Identify which cell holds the provided text, then report its [X, Y] central coordinate. 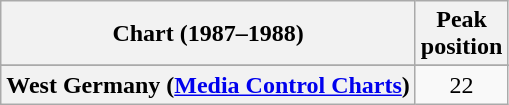
Peakposition [461, 34]
Chart (1987–1988) [208, 34]
West Germany (Media Control Charts) [208, 85]
22 [461, 85]
